Capture the cell that displays the provided text and extract its [X, Y] central coordinate. 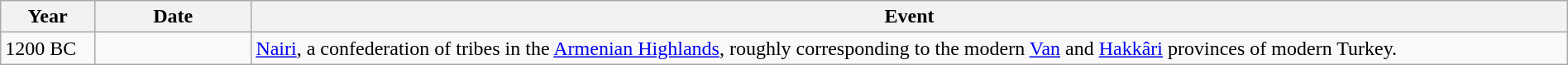
Nairi, a confederation of tribes in the Armenian Highlands, roughly corresponding to the modern Van and Hakkâri provinces of modern Turkey. [910, 48]
Event [910, 17]
Year [48, 17]
1200 BC [48, 48]
Date [172, 17]
